For the text-containing cell, return its midpoint in (X, Y) coordinate format. 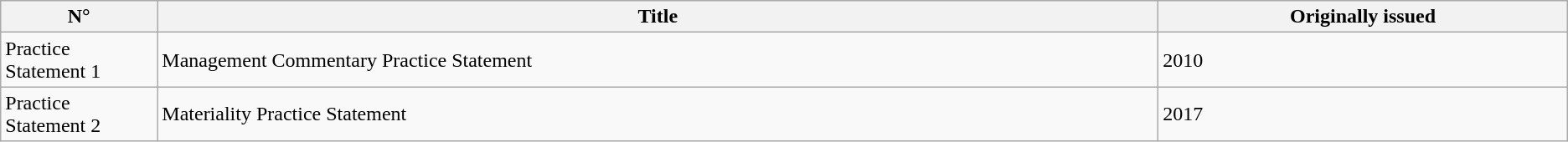
2017 (1363, 114)
Originally issued (1363, 17)
Title (658, 17)
Materiality Practice Statement (658, 114)
Practice Statement 1 (79, 60)
N° (79, 17)
Practice Statement 2 (79, 114)
2010 (1363, 60)
Management Commentary Practice Statement (658, 60)
